Pinpoint the cell where the given text exists, returning its [X, Y] midpoint coordinate. 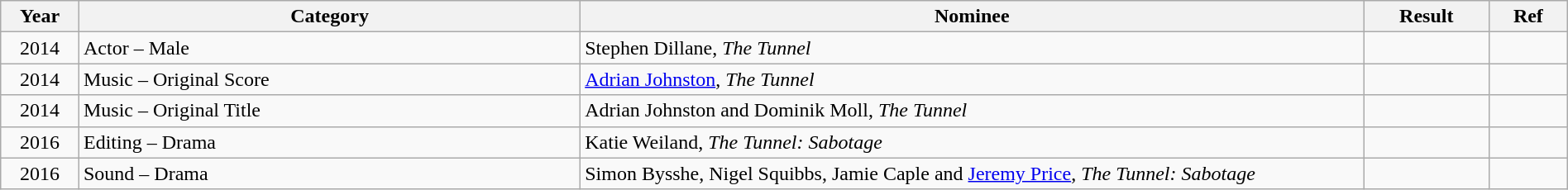
Sound – Drama [329, 173]
Katie Weiland, The Tunnel: Sabotage [973, 142]
Year [40, 17]
Music – Original Score [329, 79]
Adrian Johnston and Dominik Moll, The Tunnel [973, 111]
Adrian Johnston, The Tunnel [973, 79]
Result [1427, 17]
Ref [1528, 17]
Editing – Drama [329, 142]
Music – Original Title [329, 111]
Simon Bysshe, Nigel Squibbs, Jamie Caple and Jeremy Price, The Tunnel: Sabotage [973, 173]
Actor – Male [329, 48]
Category [329, 17]
Nominee [973, 17]
Stephen Dillane, The Tunnel [973, 48]
